Capture the cell that displays the provided text and extract its [x, y] central coordinate. 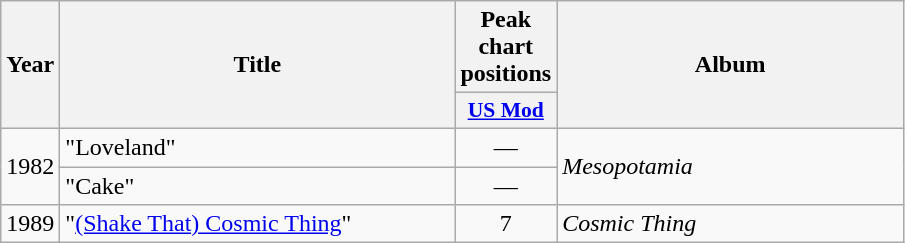
US Mod [506, 111]
Album [730, 65]
Cosmic Thing [730, 224]
"(Shake That) Cosmic Thing" [258, 224]
Year [30, 65]
Mesopotamia [730, 166]
7 [506, 224]
Peak chart positions [506, 47]
Title [258, 65]
"Cake" [258, 185]
1982 [30, 166]
1989 [30, 224]
"Loveland" [258, 147]
